Detect which cell encompasses the target text, then output its [X, Y] center coordinate. 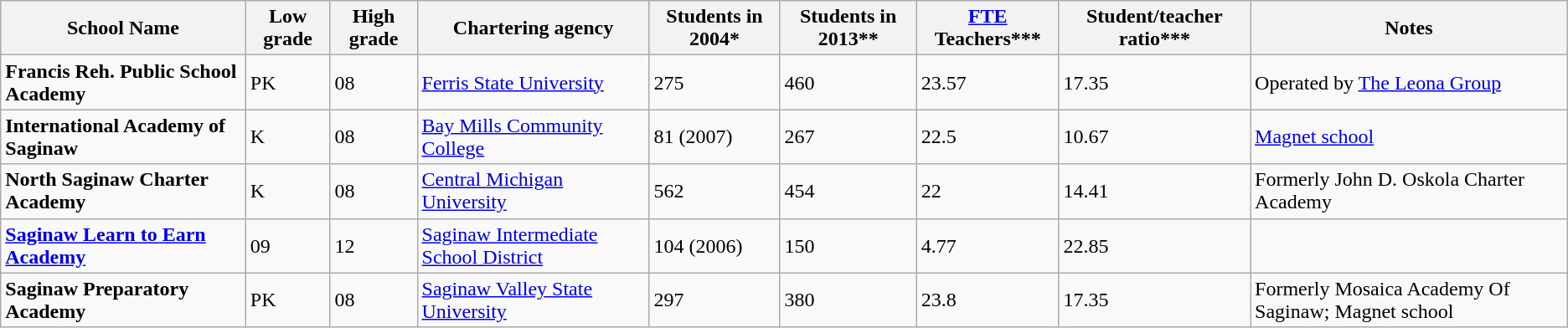
23.8 [988, 300]
12 [374, 246]
Students in 2013** [848, 28]
Chartering agency [533, 28]
Francis Reh. Public School Academy [124, 82]
School Name [124, 28]
Saginaw Intermediate School District [533, 246]
81 (2007) [714, 137]
14.41 [1154, 191]
Student/teacher ratio*** [1154, 28]
Formerly John D. Oskola Charter Academy [1409, 191]
22.5 [988, 137]
104 (2006) [714, 246]
Saginaw Valley State University [533, 300]
Bay Mills Community College [533, 137]
22.85 [1154, 246]
267 [848, 137]
297 [714, 300]
10.67 [1154, 137]
Magnet school [1409, 137]
Low grade [288, 28]
High grade [374, 28]
09 [288, 246]
FTE Teachers*** [988, 28]
Saginaw Learn to Earn Academy [124, 246]
22 [988, 191]
275 [714, 82]
23.57 [988, 82]
Notes [1409, 28]
International Academy of Saginaw [124, 137]
380 [848, 300]
454 [848, 191]
Ferris State University [533, 82]
4.77 [988, 246]
Operated by The Leona Group [1409, 82]
562 [714, 191]
Central Michigan University [533, 191]
Formerly Mosaica Academy Of Saginaw; Magnet school [1409, 300]
Students in 2004* [714, 28]
150 [848, 246]
North Saginaw Charter Academy [124, 191]
460 [848, 82]
Saginaw Preparatory Academy [124, 300]
